Scan for the cell matching the given text and deliver its (x, y) coordinate at center. 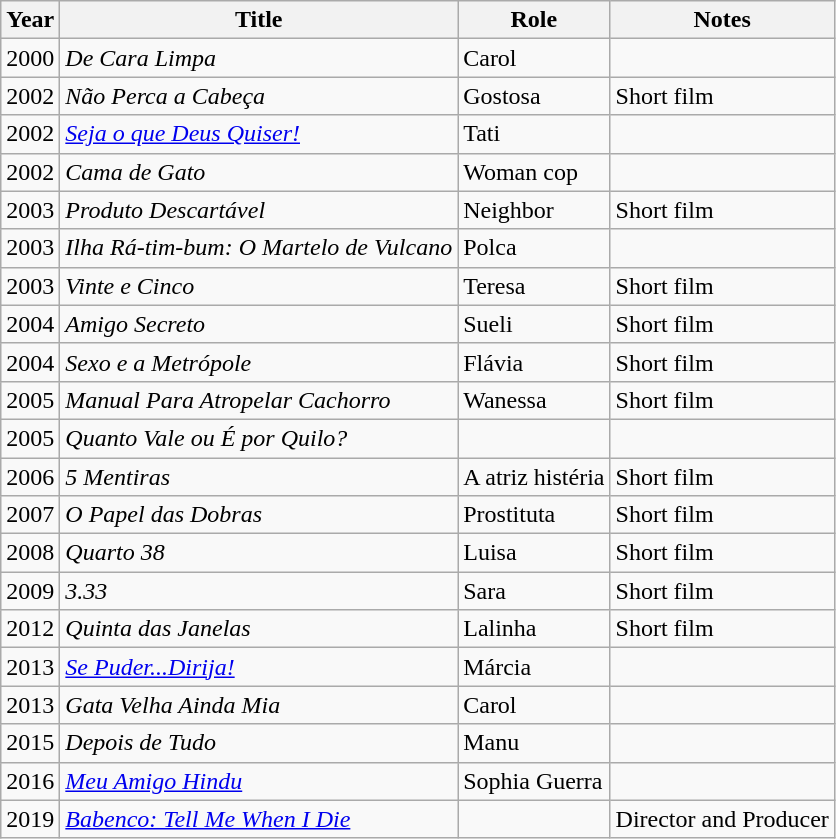
Sara (534, 591)
2000 (30, 58)
2009 (30, 591)
Não Perca a Cabeça (259, 96)
Quinta das Janelas (259, 629)
Neighbor (534, 210)
Depois de Tudo (259, 743)
Sueli (534, 324)
Sophia Guerra (534, 781)
Vinte e Cinco (259, 286)
Márcia (534, 667)
Title (259, 20)
3.33 (259, 591)
2015 (30, 743)
Gostosa (534, 96)
Produto Descartável (259, 210)
Wanessa (534, 400)
Quarto 38 (259, 553)
2008 (30, 553)
De Cara Limpa (259, 58)
Sexo e a Metrópole (259, 362)
Manu (534, 743)
Gata Velha Ainda Mia (259, 705)
Year (30, 20)
Polca (534, 248)
2016 (30, 781)
Quanto Vale ou É por Quilo? (259, 438)
Cama de Gato (259, 172)
Lalinha (534, 629)
Amigo Secreto (259, 324)
2012 (30, 629)
2006 (30, 477)
Se Puder...Dirija! (259, 667)
Tati (534, 134)
5 Mentiras (259, 477)
2019 (30, 819)
Flávia (534, 362)
Luisa (534, 553)
O Papel das Dobras (259, 515)
Ilha Rá-tim-bum: O Martelo de Vulcano (259, 248)
Manual Para Atropelar Cachorro (259, 400)
Teresa (534, 286)
Notes (722, 20)
Woman cop (534, 172)
Seja o que Deus Quiser! (259, 134)
A atriz histéria (534, 477)
2007 (30, 515)
Babenco: Tell Me When I Die (259, 819)
Meu Amigo Hindu (259, 781)
Role (534, 20)
Prostituta (534, 515)
Director and Producer (722, 819)
